Scan for the cell matching the given text and deliver its (x, y) coordinate at center. 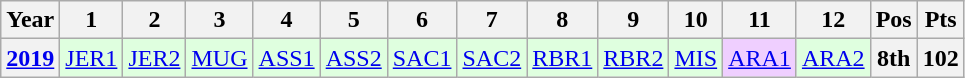
MIS (696, 58)
Pos (894, 20)
ARA2 (833, 58)
SAC1 (422, 58)
8th (894, 58)
12 (833, 20)
RBR1 (562, 58)
ARA1 (760, 58)
11 (760, 20)
7 (492, 20)
ASS2 (354, 58)
JER1 (92, 58)
10 (696, 20)
9 (634, 20)
6 (422, 20)
1 (92, 20)
2 (154, 20)
8 (562, 20)
3 (220, 20)
JER2 (154, 58)
Year (30, 20)
ASS1 (286, 58)
SAC2 (492, 58)
2019 (30, 58)
RBR2 (634, 58)
4 (286, 20)
Pts (940, 20)
5 (354, 20)
MUG (220, 58)
102 (940, 58)
